Extract the [X, Y] coordinate from the center of the cell holding the provided text.  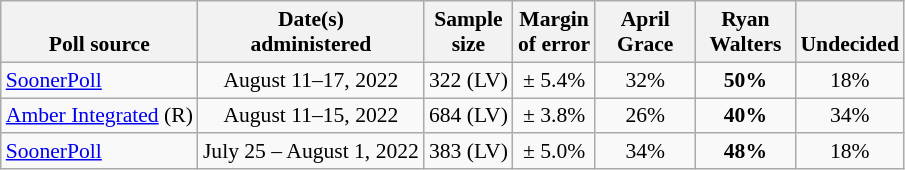
322 (LV) [468, 80]
± 5.0% [554, 152]
Samplesize [468, 32]
26% [645, 116]
Marginof error [554, 32]
Poll source [100, 32]
383 (LV) [468, 152]
684 (LV) [468, 116]
July 25 – August 1, 2022 [311, 152]
Undecided [849, 32]
± 5.4% [554, 80]
August 11–17, 2022 [311, 80]
50% [745, 80]
32% [645, 80]
Amber Integrated (R) [100, 116]
48% [745, 152]
August 11–15, 2022 [311, 116]
RyanWalters [745, 32]
AprilGrace [645, 32]
40% [745, 116]
Date(s)administered [311, 32]
± 3.8% [554, 116]
